Return the [X, Y] coordinate for the center point of the cell that contains the specified text.  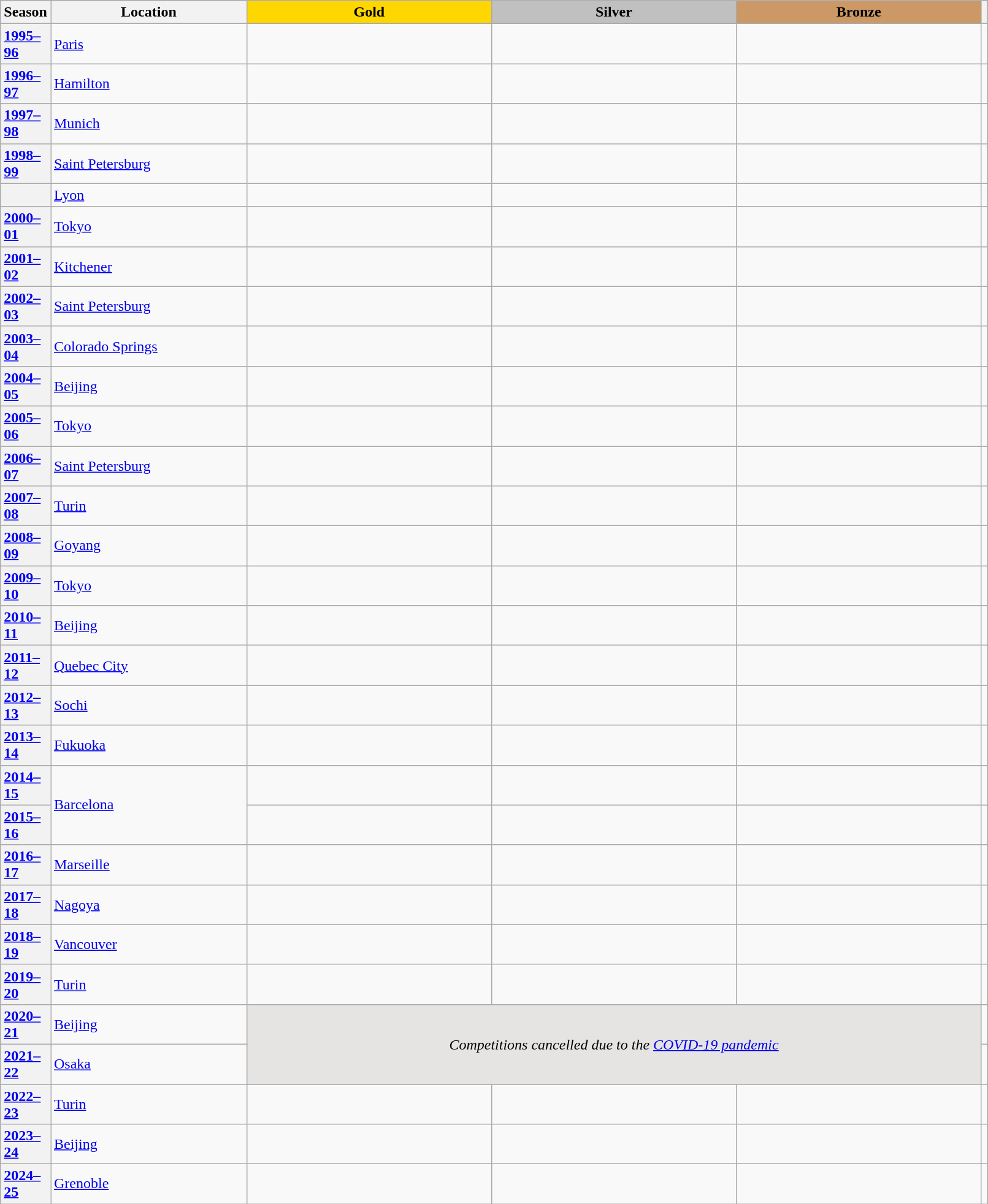
Silver [613, 12]
Lyon [148, 195]
Marseille [148, 864]
Location [148, 12]
Paris [148, 44]
2011–12 [26, 666]
Season [26, 12]
Gold [369, 12]
2021–22 [26, 1064]
2020–21 [26, 1024]
2017–18 [26, 905]
2006–07 [26, 466]
Nagoya [148, 905]
Grenoble [148, 1184]
2004–05 [26, 386]
Colorado Springs [148, 346]
Osaka [148, 1064]
1997–98 [26, 124]
Competitions cancelled due to the COVID-19 pandemic [613, 1044]
2010–11 [26, 625]
2001–02 [26, 266]
2005–06 [26, 425]
2019–20 [26, 985]
2014–15 [26, 785]
2002–03 [26, 307]
2003–04 [26, 346]
2018–19 [26, 944]
2023–24 [26, 1144]
Kitchener [148, 266]
Vancouver [148, 944]
2013–14 [26, 745]
2007–08 [26, 506]
Bronze [859, 12]
2022–23 [26, 1103]
2024–25 [26, 1184]
2012–13 [26, 705]
2015–16 [26, 825]
1996–97 [26, 83]
2008–09 [26, 546]
2000–01 [26, 227]
Barcelona [148, 805]
1995–96 [26, 44]
2009–10 [26, 586]
1998–99 [26, 163]
Hamilton [148, 83]
Sochi [148, 705]
Fukuoka [148, 745]
2016–17 [26, 864]
Munich [148, 124]
Goyang [148, 546]
Quebec City [148, 666]
